Extract the (X, Y) coordinate from the center of the cell holding the provided text.  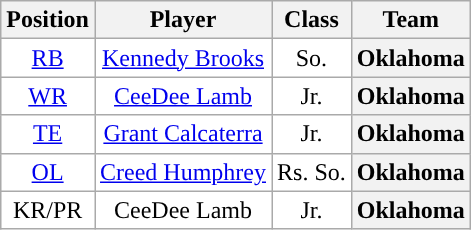
Creed Humphrey (182, 172)
Team (410, 20)
Player (182, 20)
Kennedy Brooks (182, 58)
So. (312, 58)
KR/PR (48, 210)
Position (48, 20)
Grant Calcaterra (182, 134)
Class (312, 20)
RB (48, 58)
TE (48, 134)
Rs. So. (312, 172)
OL (48, 172)
WR (48, 96)
